Output the (x, y) coordinate of the center of the cell containing the given text.  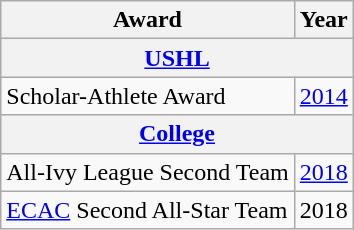
USHL (178, 58)
All-Ivy League Second Team (148, 172)
ECAC Second All-Star Team (148, 210)
2014 (324, 96)
College (178, 134)
Award (148, 20)
Scholar-Athlete Award (148, 96)
Year (324, 20)
